Pinpoint the cell where the given text exists, returning its (x, y) midpoint coordinate. 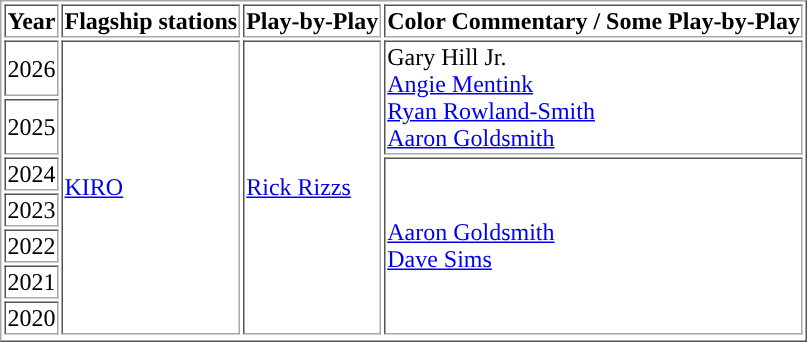
Color Commentary / Some Play-by-Play (594, 20)
Flagship stations (152, 20)
Year (31, 20)
2025 (31, 127)
2023 (31, 210)
2026 (31, 68)
Gary Hill Jr.Angie MentinkRyan Rowland-SmithAaron Goldsmith (594, 97)
2020 (31, 318)
Play-by-Play (312, 20)
2021 (31, 282)
KIRO (152, 187)
Aaron Goldsmith Dave Sims (594, 246)
2022 (31, 246)
Rick Rizzs (312, 187)
2024 (31, 174)
